Return the [X, Y] coordinate for the center point of the cell that contains the specified text.  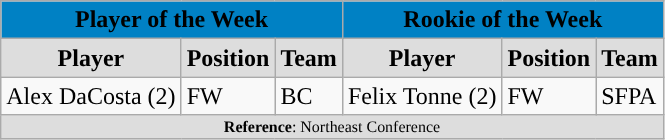
BC [309, 96]
Player of the Week [172, 20]
Felix Tonne (2) [422, 96]
Rookie of the Week [502, 20]
Alex DaCosta (2) [91, 96]
Reference: Northeast Conference [332, 127]
SFPA [630, 96]
